Determine the (x, y) coordinate at the center of the cell enclosing the given text.  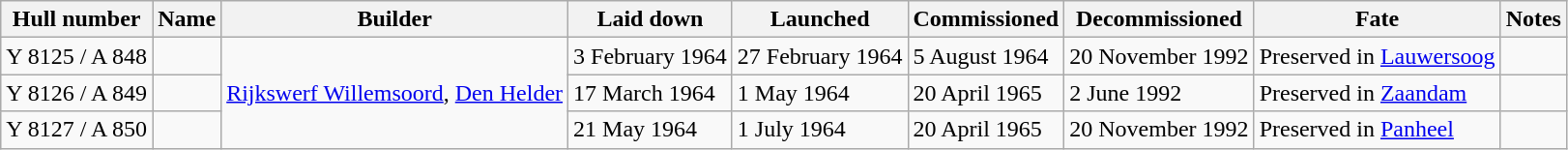
1 May 1964 (820, 93)
2 June 1992 (1159, 93)
Rijkswerf Willemsoord, Den Helder (394, 93)
Commissioned (986, 19)
Name (188, 19)
3 February 1964 (651, 56)
17 March 1964 (651, 93)
Fate (1377, 19)
Preserved in Lauwersoog (1377, 56)
Laid down (651, 19)
Y 8125 / A 848 (77, 56)
Launched (820, 19)
Preserved in Panheel (1377, 130)
21 May 1964 (651, 130)
Hull number (77, 19)
Y 8127 / A 850 (77, 130)
Builder (394, 19)
Decommissioned (1159, 19)
Notes (1533, 19)
5 August 1964 (986, 56)
1 July 1964 (820, 130)
Y 8126 / A 849 (77, 93)
27 February 1964 (820, 56)
Preserved in Zaandam (1377, 93)
